Identify which cell holds the provided text, then report its (X, Y) central coordinate. 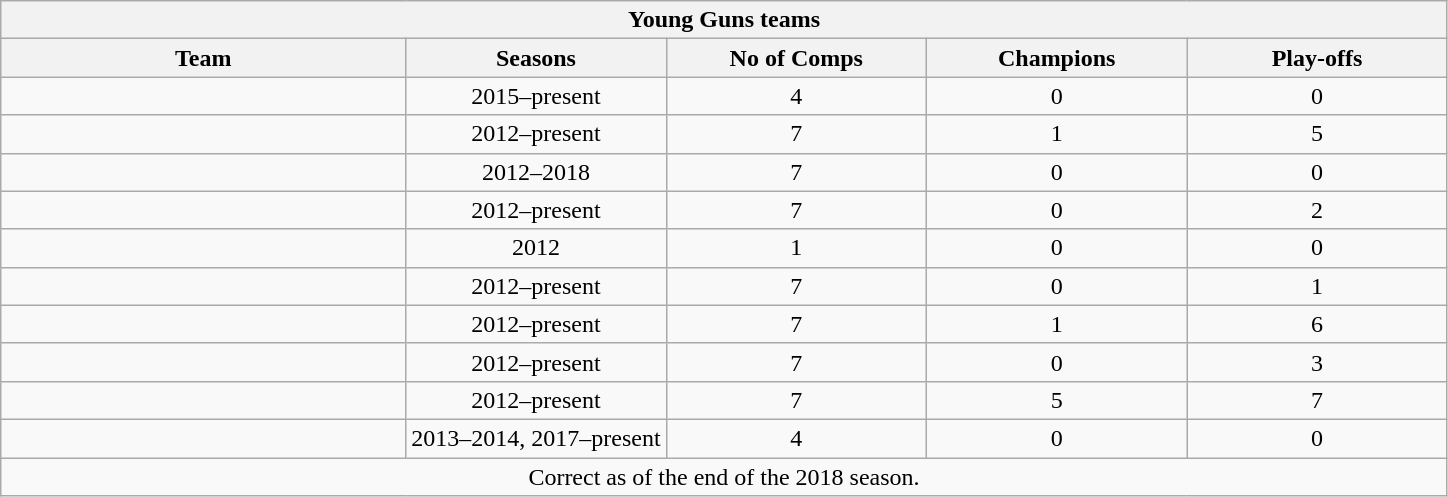
Champions (1056, 58)
2 (1317, 210)
No of Comps (796, 58)
2012 (536, 248)
Correct as of the end of the 2018 season. (724, 477)
2013–2014, 2017–present (536, 438)
Seasons (536, 58)
2015–present (536, 96)
Play-offs (1317, 58)
Young Guns teams (724, 20)
2012–2018 (536, 172)
3 (1317, 362)
Team (204, 58)
6 (1317, 324)
